Provide the [x, y] coordinate of the cell's center where the given text is located.  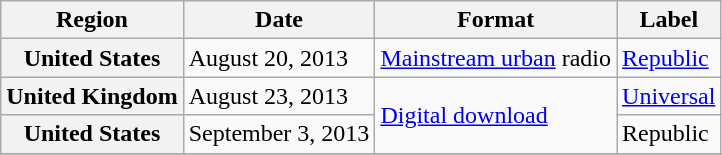
August 23, 2013 [279, 96]
August 20, 2013 [279, 58]
Mainstream urban radio [496, 58]
Universal [669, 96]
September 3, 2013 [279, 134]
Date [279, 20]
United Kingdom [92, 96]
Region [92, 20]
Label [669, 20]
Digital download [496, 115]
Format [496, 20]
